Capture the cell that displays the provided text and extract its [X, Y] central coordinate. 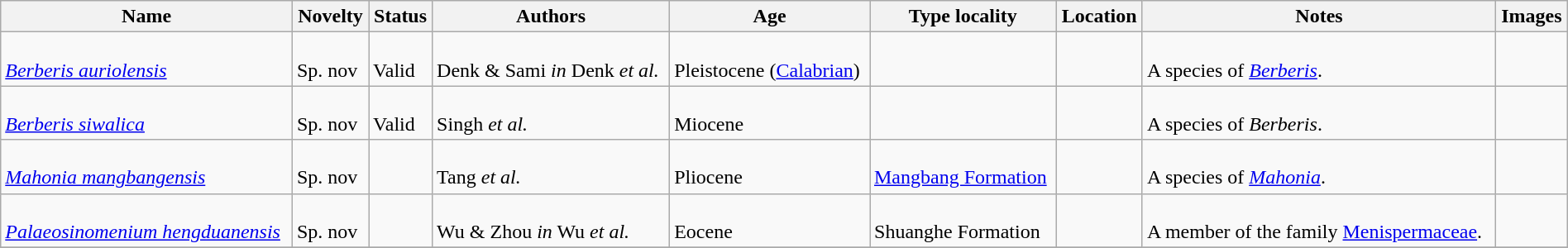
Notes [1318, 17]
Images [1532, 17]
Pliocene [770, 167]
Status [400, 17]
Tang et al. [551, 167]
Novelty [330, 17]
Location [1099, 17]
Palaeosinomenium hengduanensis [147, 220]
Age [770, 17]
Authors [551, 17]
Mangbang Formation [963, 167]
Singh et al. [551, 112]
A species of Mahonia. [1318, 167]
Berberis auriolensis [147, 60]
Shuanghe Formation [963, 220]
Eocene [770, 220]
Type locality [963, 17]
A member of the family Menispermaceae. [1318, 220]
Mahonia mangbangensis [147, 167]
Miocene [770, 112]
Pleistocene (Calabrian) [770, 60]
Berberis siwalica [147, 112]
Denk & Sami in Denk et al. [551, 60]
Wu & Zhou in Wu et al. [551, 220]
Name [147, 17]
